Output the (X, Y) coordinate of the center of the cell containing the given text.  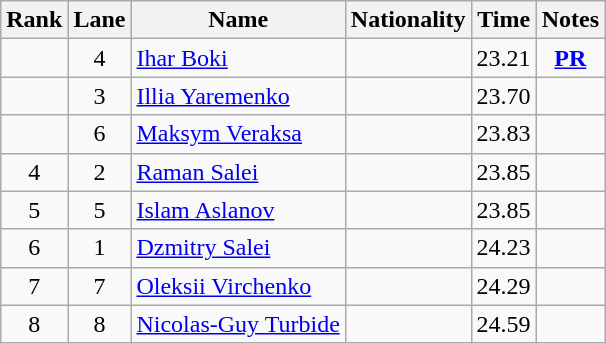
Maksym Veraksa (238, 134)
23.70 (504, 96)
24.23 (504, 248)
24.59 (504, 324)
23.21 (504, 58)
Name (238, 20)
Illia Yaremenko (238, 96)
Oleksii Virchenko (238, 286)
Rank (34, 20)
PR (570, 58)
Islam Aslanov (238, 210)
1 (100, 248)
24.29 (504, 286)
Nationality (408, 20)
Notes (570, 20)
Raman Salei (238, 172)
Time (504, 20)
3 (100, 96)
23.83 (504, 134)
Ihar Boki (238, 58)
2 (100, 172)
Lane (100, 20)
Nicolas-Guy Turbide (238, 324)
Dzmitry Salei (238, 248)
